Return the (x, y) coordinate for the center point of the cell that contains the specified text.  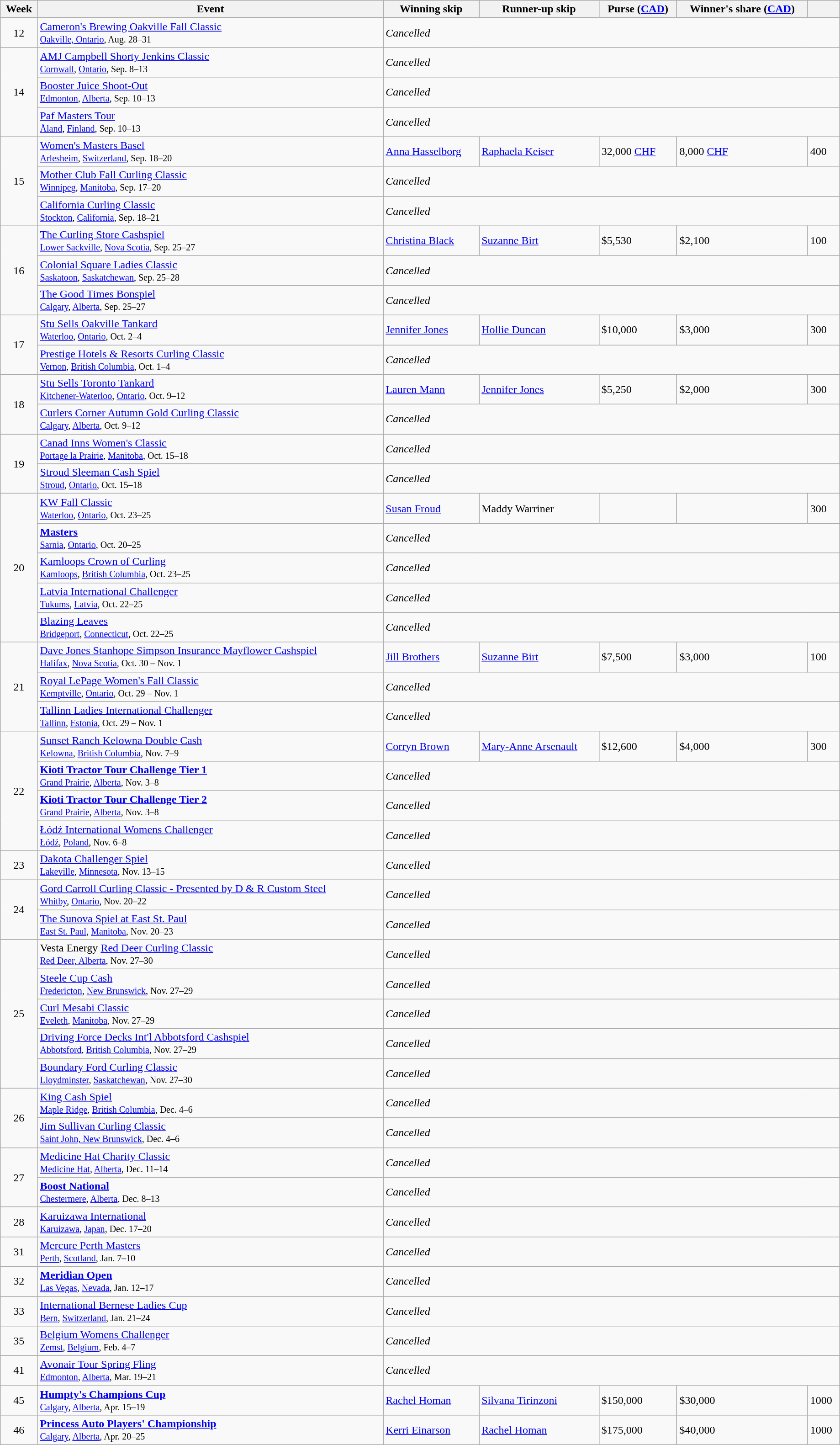
Curlers Corner Autumn Gold Curling Classic Calgary, Alberta, Oct. 9–12 (210, 420)
Anna Hasselborg (431, 152)
Week (19, 9)
Booster Juice Shoot-Out Edmonton, Alberta, Sep. 10–13 (210, 92)
Belgium Womens Challenger Zemst, Belgium, Feb. 4–7 (210, 1341)
26 (19, 1118)
Humpty's Champions Cup Calgary, Alberta, Apr. 15–19 (210, 1400)
$4,000 (742, 746)
21 (19, 686)
$7,500 (638, 657)
Łódź International Womens Challenger Łódź, Poland, Nov. 6–8 (210, 835)
King Cash Spiel Maple Ridge, British Columbia, Dec. 4–6 (210, 1103)
Meridian Open Las Vegas, Nevada, Jan. 12–17 (210, 1281)
32 (19, 1281)
AMJ Campbell Shorty Jenkins Classic Cornwall, Ontario, Sep. 8–13 (210, 62)
Princess Auto Players' Championship Calgary, Alberta, Apr. 20–25 (210, 1430)
Boundary Ford Curling Classic Lloydminster, Saskatchewan, Nov. 27–30 (210, 1073)
Steele Cup Cash Fredericton, New Brunswick, Nov. 27–29 (210, 984)
Stu Sells Oakville Tankard Waterloo, Ontario, Oct. 2–4 (210, 330)
Hollie Duncan (539, 330)
Tallinn Ladies International Challenger Tallinn, Estonia, Oct. 29 – Nov. 1 (210, 717)
31 (19, 1251)
46 (19, 1430)
28 (19, 1222)
Event (210, 9)
Purse (CAD) (638, 9)
Medicine Hat Charity Classic Medicine Hat, Alberta, Dec. 11–14 (210, 1163)
8,000 CHF (742, 152)
Blazing Leaves Bridgeport, Connecticut, Oct. 22–25 (210, 627)
Kamloops Crown of Curling Kamloops, British Columbia, Oct. 23–25 (210, 568)
Gord Carroll Curling Classic - Presented by D & R Custom Steel Whitby, Ontario, Nov. 20–22 (210, 895)
25 (19, 1014)
Royal LePage Women's Fall Classic Kemptville, Ontario, Oct. 29 – Nov. 1 (210, 686)
24 (19, 910)
Jim Sullivan Curling Classic Saint John, New Brunswick, Dec. 4–6 (210, 1132)
Kerri Einarson (431, 1430)
Curl Mesabi Classic Eveleth, Manitoba, Nov. 27–29 (210, 1014)
Avonair Tour Spring Fling Edmonton, Alberta, Mar. 19–21 (210, 1371)
Driving Force Decks Int'l Abbotsford Cashspiel Abbotsford, British Columbia, Nov. 27–29 (210, 1044)
Dave Jones Stanhope Simpson Insurance Mayflower Cashspiel Halifax, Nova Scotia, Oct. 30 – Nov. 1 (210, 657)
$30,000 (742, 1400)
14 (19, 92)
Winning skip (431, 9)
Mercure Perth Masters Perth, Scotland, Jan. 7–10 (210, 1251)
$5,250 (638, 389)
16 (19, 271)
33 (19, 1311)
Jill Brothers (431, 657)
Runner-up skip (539, 9)
22 (19, 791)
$40,000 (742, 1430)
Kioti Tractor Tour Challenge Tier 1 Grand Prairie, Alberta, Nov. 3–8 (210, 776)
12 (19, 33)
18 (19, 404)
Masters Sarnia, Ontario, Oct. 20–25 (210, 538)
Stroud Sleeman Cash Spiel Stroud, Ontario, Oct. 15–18 (210, 479)
41 (19, 1371)
The Curling Store Cashspiel Lower Sackville, Nova Scotia, Sep. 25–27 (210, 240)
27 (19, 1177)
Winner's share (CAD) (742, 9)
Corryn Brown (431, 746)
Lauren Mann (431, 389)
Colonial Square Ladies Classic Saskatoon, Saskatchewan, Sep. 25–28 (210, 271)
23 (19, 866)
KW Fall Classic Waterloo, Ontario, Oct. 23–25 (210, 508)
19 (19, 464)
Prestige Hotels & Resorts Curling Classic Vernon, British Columbia, Oct. 1–4 (210, 359)
Women's Masters Basel Arlesheim, Switzerland, Sep. 18–20 (210, 152)
Mary-Anne Arsenault (539, 746)
32,000 CHF (638, 152)
$2,000 (742, 389)
Vesta Energy Red Deer Curling Classic Red Deer, Alberta, Nov. 27–30 (210, 954)
Canad Inns Women's Classic Portage la Prairie, Manitoba, Oct. 15–18 (210, 449)
400 (824, 152)
15 (19, 181)
Stu Sells Toronto Tankard Kitchener-Waterloo, Ontario, Oct. 9–12 (210, 389)
Sunset Ranch Kelowna Double Cash Kelowna, British Columbia, Nov. 7–9 (210, 746)
Susan Froud (431, 508)
Paf Masters Tour Åland, Finland, Sep. 10–13 (210, 122)
35 (19, 1341)
$10,000 (638, 330)
$5,530 (638, 240)
The Good Times Bonspiel Calgary, Alberta, Sep. 25–27 (210, 300)
Maddy Warriner (539, 508)
45 (19, 1400)
Boost National Chestermere, Alberta, Dec. 8–13 (210, 1192)
International Bernese Ladies Cup Bern, Switzerland, Jan. 21–24 (210, 1311)
17 (19, 345)
Cameron's Brewing Oakville Fall Classic Oakville, Ontario, Aug. 28–31 (210, 33)
Dakota Challenger Spiel Lakeville, Minnesota, Nov. 13–15 (210, 866)
Karuizawa International Karuizawa, Japan, Dec. 17–20 (210, 1222)
The Sunova Spiel at East St. Paul East St. Paul, Manitoba, Nov. 20–23 (210, 925)
20 (19, 568)
$2,100 (742, 240)
Mother Club Fall Curling Classic Winnipeg, Manitoba, Sep. 17–20 (210, 181)
Kioti Tractor Tour Challenge Tier 2 Grand Prairie, Alberta, Nov. 3–8 (210, 805)
Raphaela Keiser (539, 152)
Christina Black (431, 240)
$175,000 (638, 1430)
$12,600 (638, 746)
Silvana Tirinzoni (539, 1400)
$150,000 (638, 1400)
Latvia International Challenger Tukums, Latvia, Oct. 22–25 (210, 598)
California Curling Classic Stockton, California, Sep. 18–21 (210, 211)
